Search for the cell housing the specified text and yield its (x, y) center coordinate. 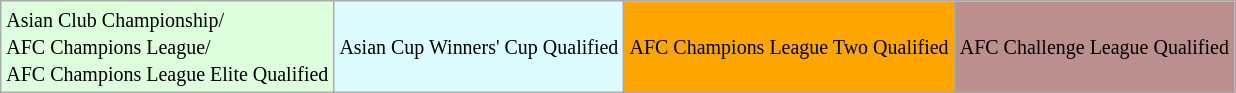
Asian Club Championship/AFC Champions League/AFC Champions League Elite Qualified (168, 47)
AFC Champions League Two Qualified (789, 47)
AFC Challenge League Qualified (1094, 47)
Asian Cup Winners' Cup Qualified (479, 47)
